Identify which cell holds the provided text, then report its [x, y] central coordinate. 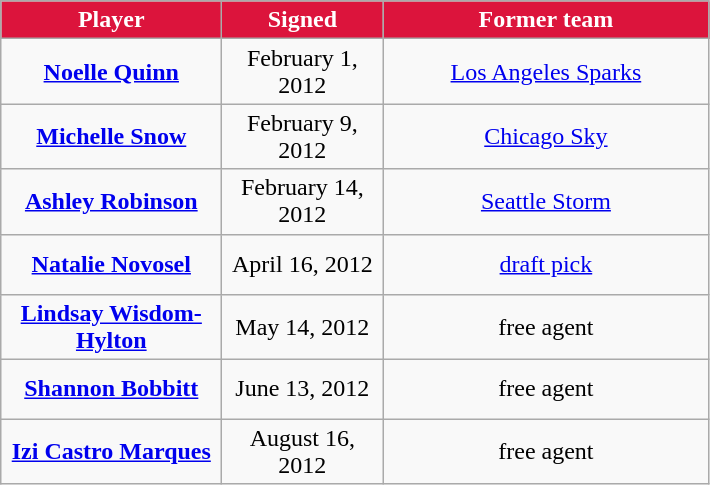
Signed [302, 20]
Noelle Quinn [112, 72]
Chicago Sky [546, 136]
Seattle Storm [546, 202]
February 1, 2012 [302, 72]
February 9, 2012 [302, 136]
Player [112, 20]
August 16, 2012 [302, 452]
June 13, 2012 [302, 389]
Lindsay Wisdom-Hylton [112, 326]
Michelle Snow [112, 136]
Natalie Novosel [112, 264]
May 14, 2012 [302, 326]
April 16, 2012 [302, 264]
Izi Castro Marques [112, 452]
Former team [546, 20]
February 14, 2012 [302, 202]
Ashley Robinson [112, 202]
draft pick [546, 264]
Los Angeles Sparks [546, 72]
Shannon Bobbitt [112, 389]
